Locate the cell with the specified text and output its (X, Y) center coordinate. 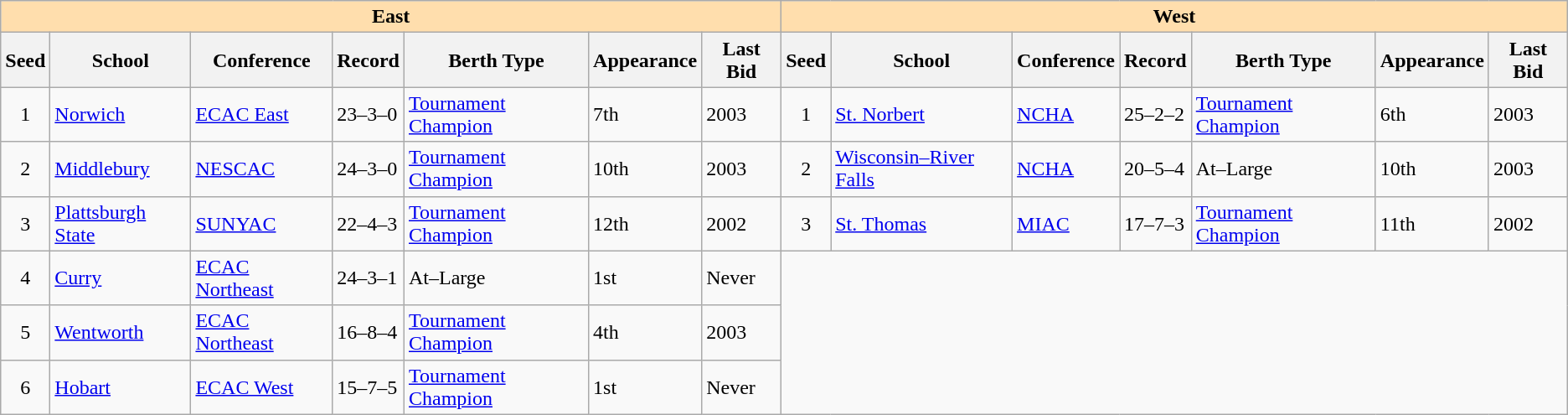
12th (645, 223)
20–5–4 (1155, 169)
4th (645, 332)
ECAC West (261, 387)
East (391, 17)
SUNYAC (261, 223)
6th (1432, 114)
6 (25, 387)
West (1174, 17)
MIAC (1066, 223)
7th (645, 114)
St. Norbert (921, 114)
Norwich (121, 114)
Middlebury (121, 169)
24–3–0 (369, 169)
24–3–1 (369, 278)
22–4–3 (369, 223)
5 (25, 332)
15–7–5 (369, 387)
23–3–0 (369, 114)
16–8–4 (369, 332)
ECAC East (261, 114)
Wisconsin–River Falls (921, 169)
17–7–3 (1155, 223)
Curry (121, 278)
11th (1432, 223)
Hobart (121, 387)
25–2–2 (1155, 114)
Plattsburgh State (121, 223)
4 (25, 278)
St. Thomas (921, 223)
Wentworth (121, 332)
NESCAC (261, 169)
